Identify which cell holds the provided text, then report its (x, y) central coordinate. 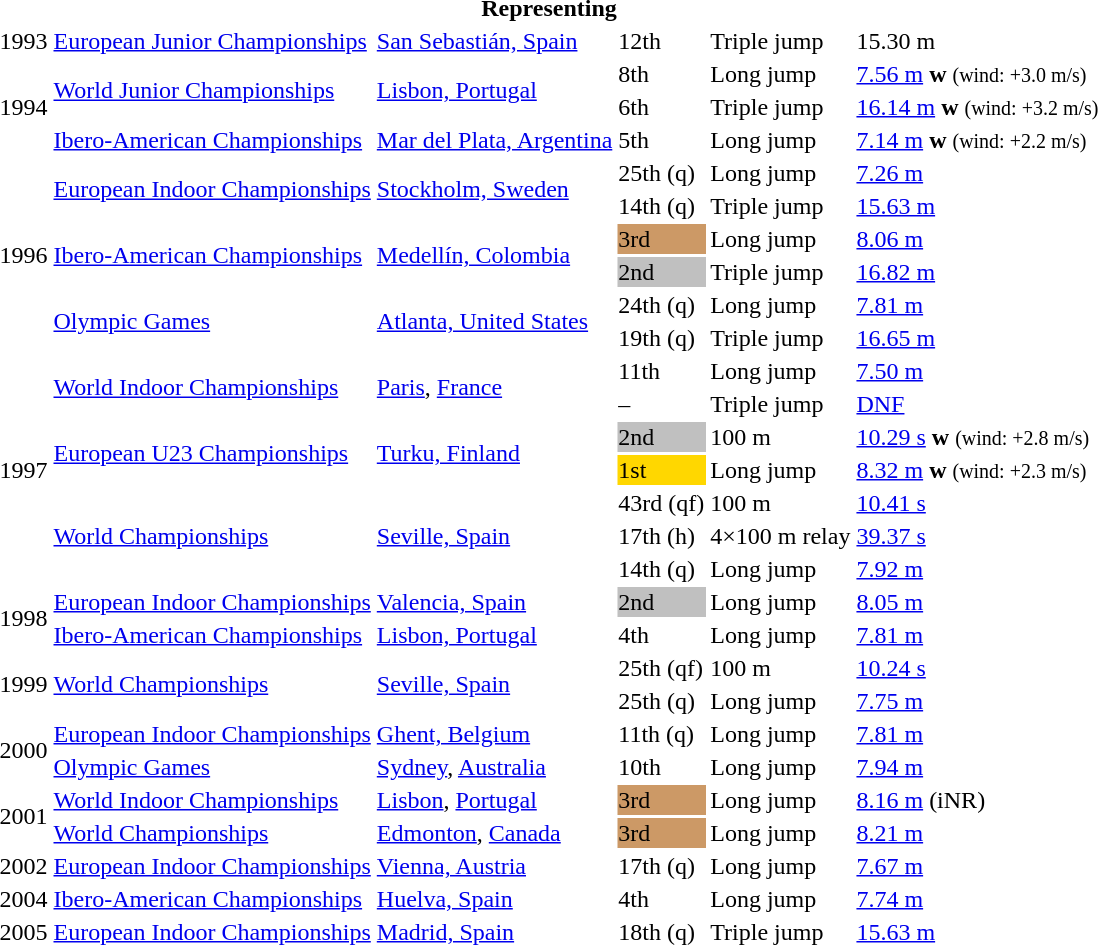
Turku, Finland (494, 454)
Huelva, Spain (494, 899)
5th (662, 140)
World Junior Championships (212, 90)
8th (662, 74)
San Sebastián, Spain (494, 41)
Mar del Plata, Argentina (494, 140)
Edmonton, Canada (494, 833)
Stockholm, Sweden (494, 190)
Valencia, Spain (494, 602)
Atlanta, United States (494, 322)
Ghent, Belgium (494, 734)
1st (662, 470)
6th (662, 107)
European U23 Championships (212, 454)
12th (662, 41)
Medellín, Colombia (494, 256)
– (662, 404)
17th (q) (662, 866)
43rd (qf) (662, 503)
10th (662, 767)
24th (q) (662, 305)
17th (h) (662, 536)
11th (662, 371)
Sydney, Australia (494, 767)
Paris, France (494, 388)
European Junior Championships (212, 41)
Vienna, Austria (494, 866)
4×100 m relay (780, 536)
19th (q) (662, 338)
11th (q) (662, 734)
25th (qf) (662, 668)
